Extract the (x, y) coordinate from the center of the cell holding the provided text.  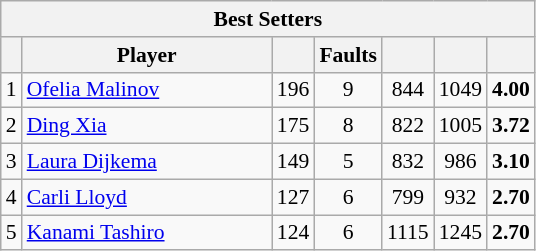
1245 (460, 233)
4 (12, 197)
127 (294, 197)
196 (294, 90)
8 (348, 126)
986 (460, 162)
3.72 (511, 126)
832 (408, 162)
Ding Xia (147, 126)
3 (12, 162)
124 (294, 233)
799 (408, 197)
Player (147, 55)
175 (294, 126)
844 (408, 90)
1049 (460, 90)
9 (348, 90)
Kanami Tashiro (147, 233)
Carli Lloyd (147, 197)
1005 (460, 126)
149 (294, 162)
1115 (408, 233)
2 (12, 126)
Laura Dijkema (147, 162)
3.10 (511, 162)
4.00 (511, 90)
Ofelia Malinov (147, 90)
822 (408, 126)
1 (12, 90)
Best Setters (268, 19)
932 (460, 197)
Faults (348, 55)
